Determine the (X, Y) coordinate at the center of the cell enclosing the given text.  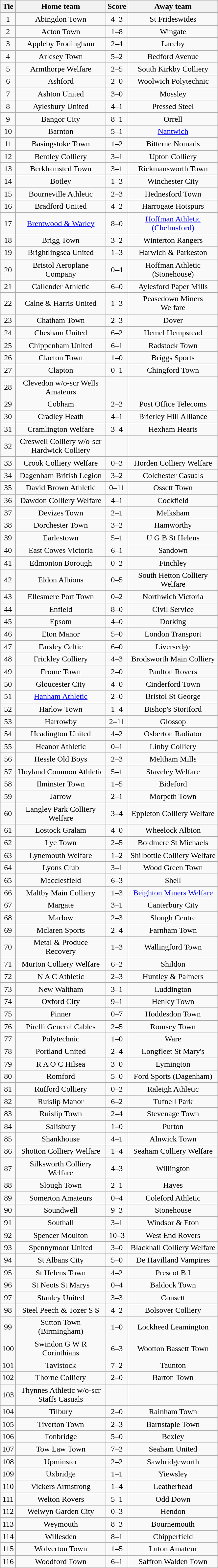
South Hetton Colliery Welfare (173, 579)
Eldon Albions (61, 579)
Huntley & Palmers (173, 976)
Margate (61, 905)
Wood Green Town (173, 868)
Enfield (61, 609)
Paulton Rovers (173, 672)
Dagenham British Legion (61, 475)
51 (8, 697)
Tie (8, 7)
Willesden (61, 1537)
106 (8, 1436)
Hendon (173, 1512)
Hessle Old Boys (61, 759)
Sandown (173, 550)
Ware (173, 1039)
Seaham United (173, 1449)
Score (117, 7)
Chatham Town (61, 320)
96 (8, 1285)
57 (8, 771)
113 (8, 1524)
Nantwich (173, 131)
Cinderford Town (173, 684)
26 (8, 358)
Jarrow (61, 796)
Farsley Celtic (61, 647)
Tonbridge (61, 1436)
Hoffman Athletic (Stonehouse) (173, 270)
7 (8, 94)
Farnham Town (173, 930)
Yiewsley (173, 1474)
Meltham Mills (173, 759)
Taunton (173, 1365)
67 (8, 905)
Clevedon w/o-scr Wells Amateurs (61, 387)
Tilbury (61, 1411)
116 (8, 1561)
104 (8, 1411)
Lockheed Leamington (173, 1327)
Slough Town (61, 1185)
6 (8, 81)
Stevenage Town (173, 1114)
Welton Rovers (61, 1499)
Bishop's Stortford (173, 709)
Thynnes Athletic w/o-scr Staffs Casuals (61, 1394)
12 (8, 157)
62 (8, 843)
Crook Colliery Welfare (61, 463)
55 (8, 746)
70 (8, 947)
5–2 (117, 56)
34 (8, 475)
Harlow Town (61, 709)
Shell (173, 880)
Lostock Gralam (61, 830)
Langley Park Colliery Welfare (61, 813)
3 (8, 44)
4 (8, 56)
39 (8, 538)
37 (8, 513)
65 (8, 880)
71 (8, 964)
Away team (173, 7)
Wheelock Albion (173, 830)
Macclesfield (61, 880)
Post Office Telecoms (173, 404)
24 (8, 333)
Aylesford Paper Mills (173, 286)
105 (8, 1424)
Tow Law Town (61, 1449)
53 (8, 721)
Harrowby (61, 721)
75 (8, 1014)
Barnstaple Town (173, 1424)
Armthorpe Welfare (61, 69)
50 (8, 684)
58 (8, 784)
Peasedown Miners Welfare (173, 303)
15 (8, 194)
46 (8, 634)
Staveley Welfare (173, 771)
89 (8, 1198)
72 (8, 976)
Hednesford Town (173, 194)
Civil Service (173, 609)
Ford Sports (Dagenham) (173, 1077)
Harrogate Hotspurs (173, 206)
Mossley (173, 94)
Calne & Harris United (61, 303)
Shildon (173, 964)
Frickley Colliery (61, 659)
Upton Colliery (173, 157)
Bourneville Athletic (61, 194)
Tiverton Town (61, 1424)
Brentwood & Warley (61, 223)
Longfleet St Mary's (173, 1052)
54 (8, 734)
68 (8, 918)
Soundwell (61, 1210)
Eppleton Colliery Welfare (173, 813)
Slough Centre (173, 918)
Lyons Club (61, 868)
59 (8, 796)
Saffron Walden Town (173, 1561)
Maltby Main Colliery (61, 893)
Bangor City (61, 119)
Upminster (61, 1462)
Hamworthy (173, 525)
Spennymoor United (61, 1248)
Aylesbury United (61, 106)
Earlestown (61, 538)
Ruislip Town (61, 1114)
Botley (61, 181)
Chesham United (61, 333)
Woodford Town (61, 1561)
Orrell (173, 119)
Hanham Athletic (61, 697)
Boldmere St Michaels (173, 843)
21 (8, 286)
Arlesey Town (61, 56)
Sutton Town (Birmingham) (61, 1327)
Barton Town (173, 1378)
Heanor Athletic (61, 746)
103 (8, 1394)
Prescot B I (173, 1273)
U G B St Helens (173, 538)
Appleby Frodingham (61, 44)
De Havilland Vampires (173, 1260)
Marlow (61, 918)
Harwich & Parkeston (173, 253)
Winterton Rangers (173, 240)
Seaham Colliery Welfare (173, 1151)
73 (8, 989)
Tavistock (61, 1365)
Hayes (173, 1185)
Clacton Town (61, 358)
Glossop (173, 721)
N A C Athletic (61, 976)
33 (8, 463)
Bristol Aeroplane Company (61, 270)
Wingate (173, 31)
Bentley Colliery (61, 157)
Dorking (173, 622)
East Cowes Victoria (61, 550)
Windsor & Eton (173, 1223)
Canterbury City (173, 905)
84 (8, 1126)
Romford (61, 1077)
81 (8, 1089)
97 (8, 1298)
Hoyland Common Athletic (61, 771)
Brierley Hill Alliance (173, 417)
115 (8, 1549)
Callender Athletic (61, 286)
30 (8, 417)
Eton Manor (61, 634)
Leatherhead (173, 1487)
Stonehouse (173, 1210)
Pinner (61, 1014)
Silksworth Colliery Welfare (61, 1168)
Edmonton Borough (61, 563)
14 (8, 181)
Morpeth Town (173, 796)
83 (8, 1114)
Beighton Miners Welfare (173, 893)
Henley Town (173, 1001)
44 (8, 609)
Cobham (61, 404)
9 (8, 119)
9–1 (117, 1001)
61 (8, 830)
Murton Colliery Welfare (61, 964)
110 (8, 1487)
74 (8, 1001)
91 (8, 1223)
112 (8, 1512)
Ilminster Town (61, 784)
85 (8, 1139)
87 (8, 1168)
New Waltham (61, 989)
Hemel Hempstead (173, 333)
32 (8, 446)
27 (8, 370)
100 (8, 1348)
St Helens Town (61, 1273)
Shankhouse (61, 1139)
Sawbridgeworth (173, 1462)
Cradley Heath (61, 417)
Luddington (173, 989)
29 (8, 404)
Blackhall Colliery Welfare (173, 1248)
Lymington (173, 1064)
Bradford United (61, 206)
Ruislip Manor (61, 1101)
Barnton (61, 131)
Willington (173, 1168)
Alnwick Town (173, 1139)
Bristol St George (173, 697)
60 (8, 813)
23 (8, 320)
0–5 (117, 579)
Horden Colliery Welfare (173, 463)
Clapton (61, 370)
David Brown Athletic (61, 488)
Vickers Armstrong (61, 1487)
94 (8, 1260)
0–7 (117, 1014)
1 (8, 19)
Finchley (173, 563)
Briggs Sports (173, 358)
98 (8, 1310)
Metal & Produce Recovery (61, 947)
10–3 (117, 1235)
28 (8, 387)
0–11 (117, 488)
47 (8, 647)
Basingstoke Town (61, 144)
Bournemouth (173, 1524)
2–11 (117, 721)
Coleford Athletic (173, 1198)
45 (8, 622)
40 (8, 550)
Brodsworth Main Colliery (173, 659)
Hoddesdon Town (173, 1014)
Polytechnic (61, 1039)
Swindon G W R Corinthians (61, 1348)
Ellesmere Port Town (61, 596)
Berkhamsted Town (61, 169)
London Transport (173, 634)
Rainham Town (173, 1411)
Pirelli General Cables (61, 1027)
Pressed Steel (173, 106)
Ossett Town (173, 488)
1–1 (117, 1474)
2 (8, 31)
64 (8, 868)
35 (8, 488)
19 (8, 253)
18 (8, 240)
79 (8, 1064)
Chipperfield (173, 1537)
Wolverton Town (61, 1549)
10 (8, 131)
Lye Town (61, 843)
13 (8, 169)
77 (8, 1039)
Bexley (173, 1436)
Odd Down (173, 1499)
Purton (173, 1126)
99 (8, 1327)
108 (8, 1462)
Ashford (61, 81)
88 (8, 1185)
41 (8, 563)
20 (8, 270)
Laceby (173, 44)
Cramlington Welfare (61, 429)
48 (8, 659)
Baldock Town (173, 1285)
1–8 (117, 31)
49 (8, 672)
Wootton Bassett Town (173, 1348)
78 (8, 1052)
St Albans City (61, 1260)
101 (8, 1365)
Steel Peech & Tozer S S (61, 1310)
Luton Amateur (173, 1549)
Tufnell Park (173, 1101)
63 (8, 855)
Dover (173, 320)
Gloucester City (61, 684)
Woolwich Polytechnic (173, 81)
Epsom (61, 622)
Frome Town (61, 672)
Consett (173, 1298)
25 (8, 345)
Creswell Colliery w/o-scr Hardwick Colliery (61, 446)
Hoffman Athletic (Chelmsford) (173, 223)
Bideford (173, 784)
Liversedge (173, 647)
Devizes Town (61, 513)
Uxbridge (61, 1474)
Bedford Avenue (173, 56)
111 (8, 1499)
22 (8, 303)
90 (8, 1210)
R A O C Hilsea (61, 1064)
Salisbury (61, 1126)
Linby Colliery (173, 746)
3–3 (117, 1298)
36 (8, 500)
Bitterne Nomads (173, 144)
17 (8, 223)
Dawdon Colliery Welfare (61, 500)
St Frideswides (173, 19)
Lynemouth Welfare (61, 855)
South Kirkby Colliery (173, 69)
8 (8, 106)
Southall (61, 1223)
80 (8, 1077)
Chippenham United (61, 345)
11 (8, 144)
Home team (61, 7)
107 (8, 1449)
76 (8, 1027)
Brightlingsea United (61, 253)
Thorne Colliery (61, 1378)
Brigg Town (61, 240)
Radstock Town (173, 345)
Headington United (61, 734)
Rickmansworth Town (173, 169)
Dorchester Town (61, 525)
8–3 (117, 1524)
Shilbottle Colliery Welfare (173, 855)
9–3 (117, 1210)
93 (8, 1248)
Spencer Moulton (61, 1235)
Oxford City (61, 1001)
West End Rovers (173, 1235)
Wallingford Town (173, 947)
Osberton Radiator (173, 734)
92 (8, 1235)
114 (8, 1537)
31 (8, 429)
Cockfield (173, 500)
Shotton Colliery Welfare (61, 1151)
109 (8, 1474)
St Neots St Marys (61, 1285)
Hexham Hearts (173, 429)
Weymouth (61, 1524)
42 (8, 579)
Portland United (61, 1052)
Rufford Colliery (61, 1089)
Acton Town (61, 31)
82 (8, 1101)
Welwyn Garden City (61, 1512)
Northwich Victoria (173, 596)
95 (8, 1273)
Ashton United (61, 94)
56 (8, 759)
Raleigh Athletic (173, 1089)
38 (8, 525)
Winchester City (173, 181)
66 (8, 893)
52 (8, 709)
Mclaren Sports (61, 930)
102 (8, 1378)
Melksham (173, 513)
5 (8, 69)
69 (8, 930)
Stanley United (61, 1298)
86 (8, 1151)
Somerton Amateurs (61, 1198)
43 (8, 596)
Colchester Casuals (173, 475)
Bolsover Colliery (173, 1310)
Chingford Town (173, 370)
Abingdon Town (61, 19)
Romsey Town (173, 1027)
16 (8, 206)
